Determine the (X, Y) coordinate at the center of the cell enclosing the given text.  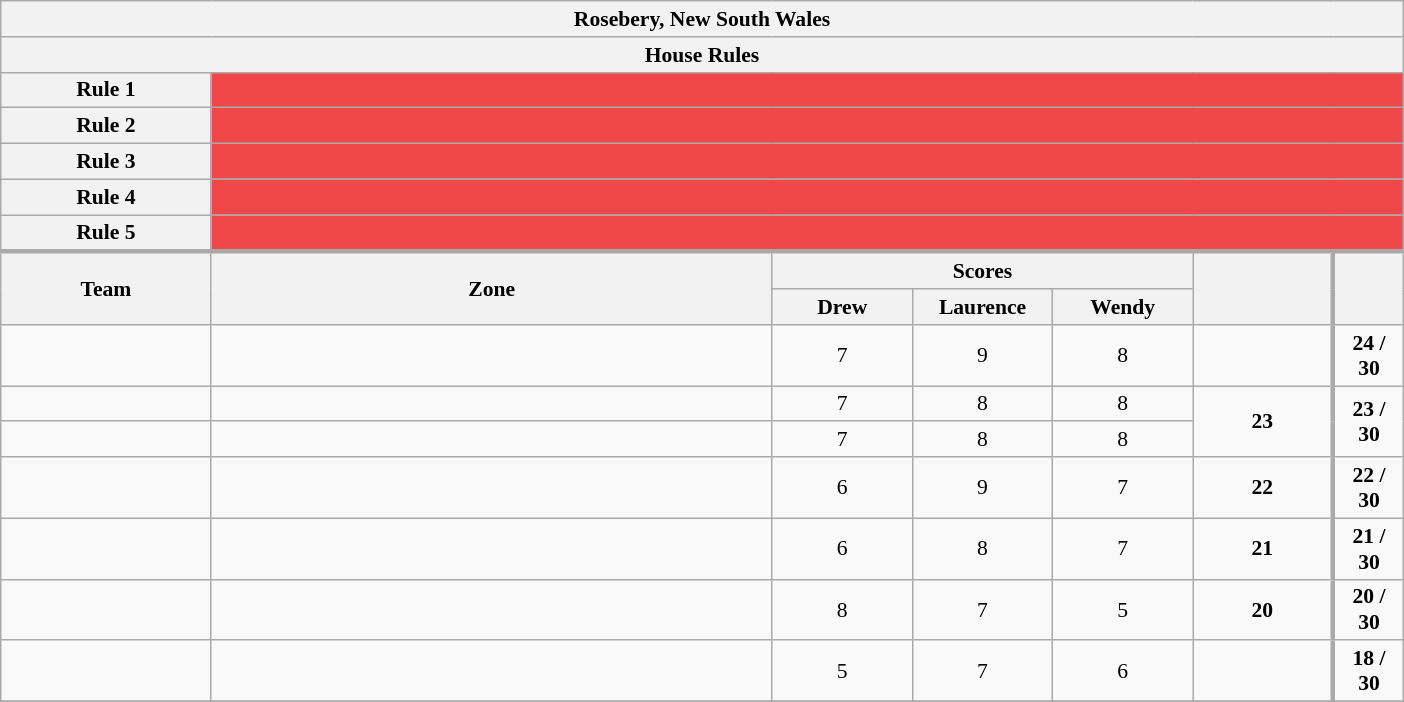
24 / 30 (1368, 356)
Rule 4 (106, 197)
21 (1263, 548)
18 / 30 (1368, 672)
Team (106, 288)
Rule 5 (106, 234)
23 (1263, 422)
Rule 1 (106, 90)
House Rules (702, 55)
22 / 30 (1368, 488)
Rule 2 (106, 126)
22 (1263, 488)
Rule 3 (106, 162)
Wendy (1123, 307)
20 / 30 (1368, 610)
Laurence (982, 307)
21 / 30 (1368, 548)
Zone (492, 288)
Drew (842, 307)
20 (1263, 610)
Rosebery, New South Wales (702, 19)
23 / 30 (1368, 422)
Scores (982, 270)
